For the text-containing cell, return its midpoint in (X, Y) coordinate format. 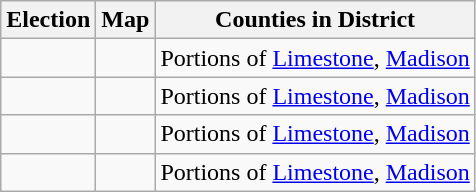
Map (126, 20)
Counties in District (315, 20)
Election (48, 20)
